Return [x, y] of the center of cell containing provided text 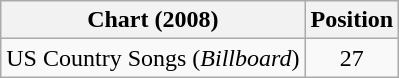
27 [352, 58]
US Country Songs (Billboard) [153, 58]
Position [352, 20]
Chart (2008) [153, 20]
